Detect which cell encompasses the target text, then output its (x, y) center coordinate. 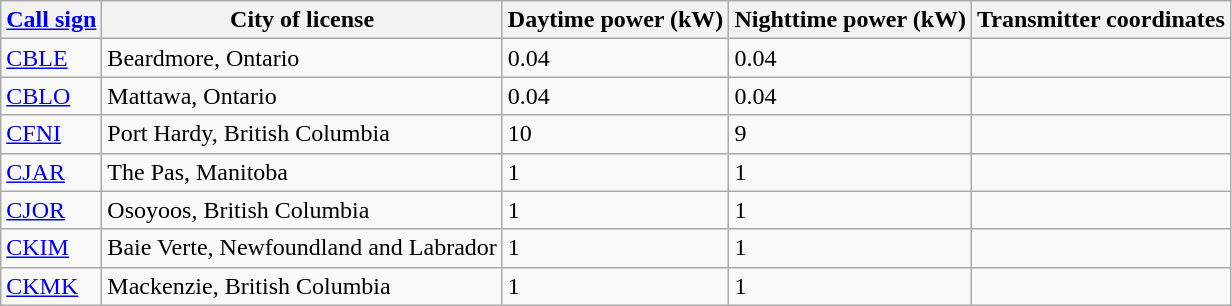
Beardmore, Ontario (302, 58)
Transmitter coordinates (1102, 20)
CKMK (52, 286)
Port Hardy, British Columbia (302, 134)
Mattawa, Ontario (302, 96)
CBLE (52, 58)
Osoyoos, British Columbia (302, 210)
CKIM (52, 248)
Call sign (52, 20)
Mackenzie, British Columbia (302, 286)
CJAR (52, 172)
Baie Verte, Newfoundland and Labrador (302, 248)
10 (616, 134)
The Pas, Manitoba (302, 172)
CJOR (52, 210)
9 (850, 134)
Nighttime power (kW) (850, 20)
City of license (302, 20)
CFNI (52, 134)
CBLO (52, 96)
Daytime power (kW) (616, 20)
